Capture the cell that displays the provided text and extract its (x, y) central coordinate. 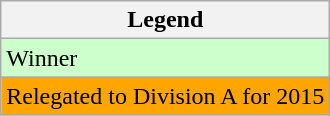
Winner (166, 58)
Legend (166, 20)
Relegated to Division A for 2015 (166, 96)
